Find where the given text appears and provide that cell's center as (x, y) coordinate. 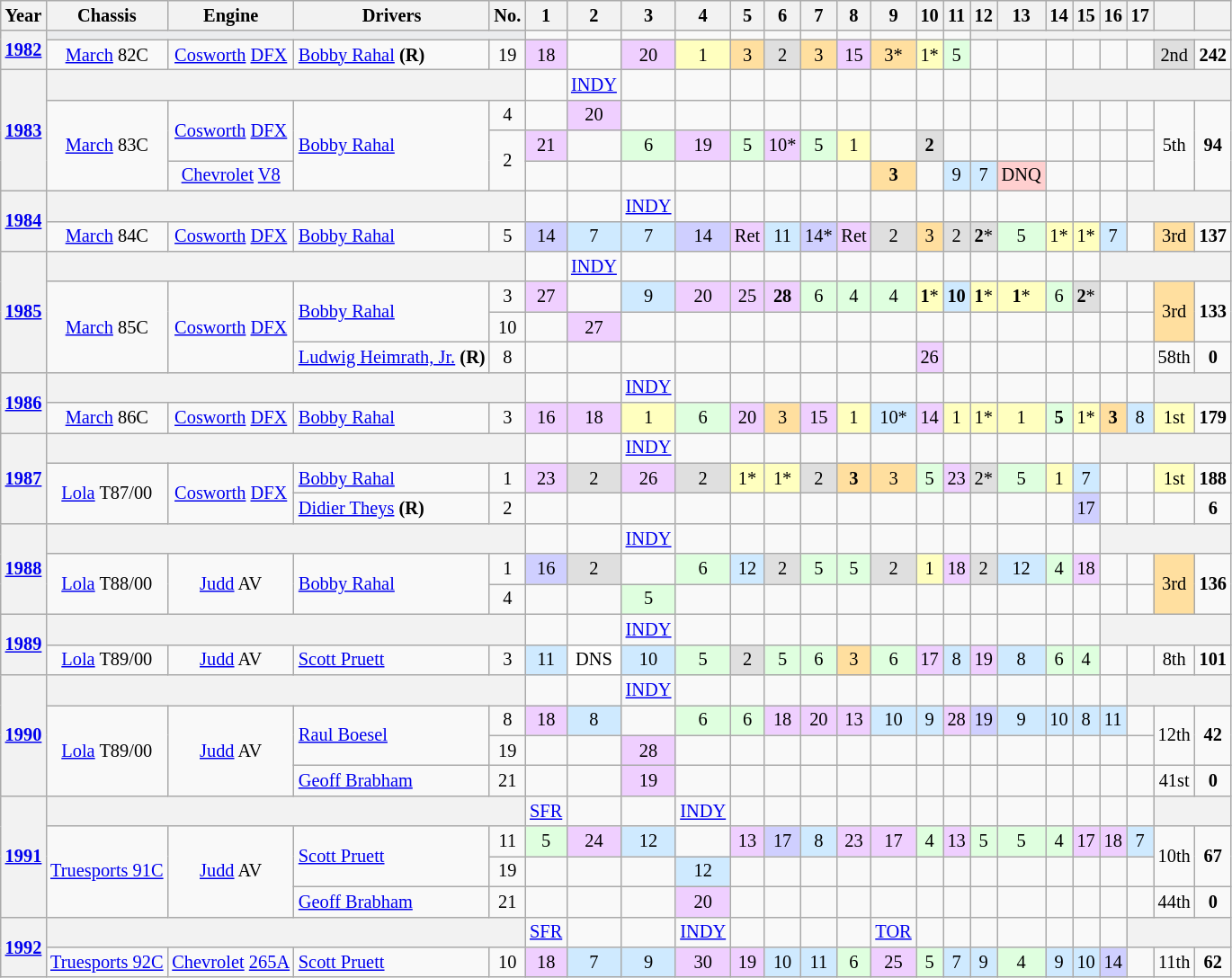
1982 (23, 50)
42 (1213, 735)
1985 (23, 311)
Lola T87/00 (106, 493)
10th (1174, 856)
Chevrolet V8 (230, 175)
8th (1174, 660)
94 (1213, 146)
24 (594, 841)
March 82C (106, 55)
41st (1174, 780)
137 (1213, 236)
2nd (1174, 55)
March 84C (106, 236)
1987 (23, 478)
Didier Theys (R) (392, 508)
30 (703, 962)
Raul Boesel (392, 735)
44th (1174, 902)
1988 (23, 568)
Year (23, 15)
Chevrolet 265A (230, 962)
11th (1174, 962)
12th (1174, 735)
Lola T88/00 (106, 584)
March 83C (106, 146)
14* (818, 236)
1992 (23, 947)
Drivers (392, 15)
136 (1213, 584)
DNS (594, 660)
Truesports 92C (106, 962)
Ludwig Heimrath, Jr. (R) (392, 357)
Engine (230, 15)
3* (893, 55)
March 85C (106, 327)
1983 (23, 129)
1986 (23, 403)
67 (1213, 856)
Truesports 91C (106, 872)
188 (1213, 478)
179 (1213, 418)
Bobby Rahal (R) (392, 55)
242 (1213, 55)
5th (1174, 146)
101 (1213, 660)
1989 (23, 644)
No. (507, 15)
62 (1213, 962)
1984 (23, 221)
1990 (23, 735)
1991 (23, 856)
58th (1174, 357)
DNQ (1022, 175)
TOR (893, 932)
133 (1213, 311)
Chassis (106, 15)
March 86C (106, 418)
